Output the [x, y] coordinate of the center of the cell containing the given text.  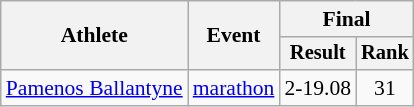
31 [385, 88]
2-19.08 [318, 88]
Athlete [94, 36]
Pamenos Ballantyne [94, 88]
Final [346, 19]
Rank [385, 54]
Event [234, 36]
marathon [234, 88]
Result [318, 54]
